Identify which cell holds the provided text, then report its (X, Y) central coordinate. 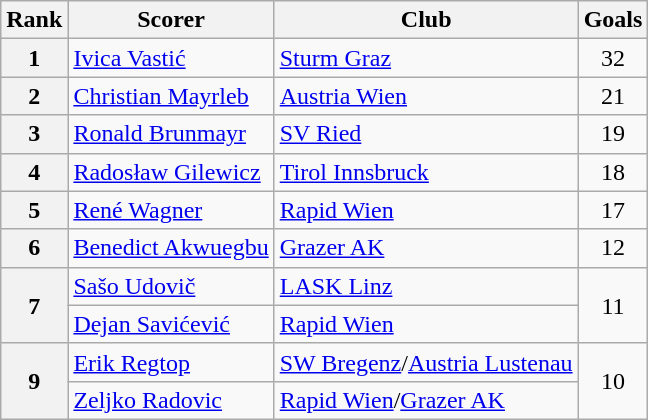
Ronald Brunmayr (171, 134)
Scorer (171, 20)
2 (34, 96)
Christian Mayrleb (171, 96)
Rank (34, 20)
12 (613, 248)
Sturm Graz (426, 58)
7 (34, 305)
32 (613, 58)
10 (613, 381)
SV Ried (426, 134)
Austria Wien (426, 96)
9 (34, 381)
Club (426, 20)
17 (613, 210)
Rapid Wien/Grazer AK (426, 400)
21 (613, 96)
Erik Regtop (171, 362)
4 (34, 172)
3 (34, 134)
18 (613, 172)
René Wagner (171, 210)
SW Bregenz/Austria Lustenau (426, 362)
5 (34, 210)
Benedict Akwuegbu (171, 248)
Ivica Vastić (171, 58)
Sašo Udovič (171, 286)
Dejan Savićević (171, 324)
19 (613, 134)
Grazer AK (426, 248)
LASK Linz (426, 286)
Zeljko Radovic (171, 400)
6 (34, 248)
Tirol Innsbruck (426, 172)
Radosław Gilewicz (171, 172)
1 (34, 58)
Goals (613, 20)
11 (613, 305)
